Search for the cell housing the specified text and yield its [x, y] center coordinate. 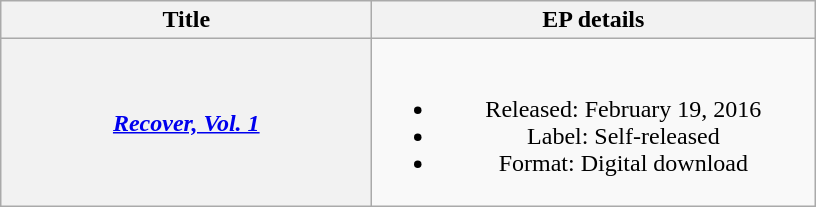
Recover, Vol. 1 [186, 122]
Released: February 19, 2016Label: Self-releasedFormat: Digital download [594, 122]
Title [186, 20]
EP details [594, 20]
